Search for the cell housing the specified text and yield its [x, y] center coordinate. 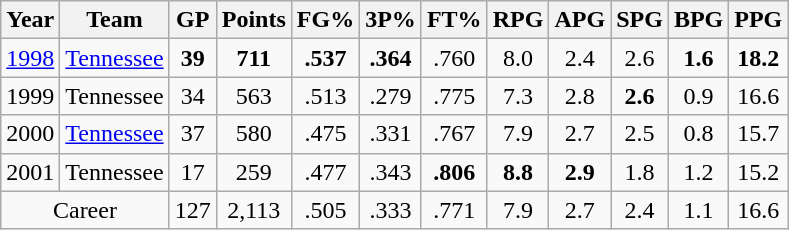
37 [192, 134]
.331 [391, 134]
8.0 [518, 58]
2001 [30, 172]
2,113 [254, 210]
15.2 [758, 172]
8.8 [518, 172]
FG% [325, 20]
PPG [758, 20]
.806 [454, 172]
39 [192, 58]
.477 [325, 172]
BPG [698, 20]
.279 [391, 96]
1.8 [640, 172]
Team [114, 20]
FT% [454, 20]
RPG [518, 20]
7.3 [518, 96]
.513 [325, 96]
34 [192, 96]
0.9 [698, 96]
0.8 [698, 134]
580 [254, 134]
.767 [454, 134]
Points [254, 20]
17 [192, 172]
711 [254, 58]
2.8 [580, 96]
.475 [325, 134]
18.2 [758, 58]
1.6 [698, 58]
.775 [454, 96]
1.2 [698, 172]
Year [30, 20]
.343 [391, 172]
127 [192, 210]
GP [192, 20]
.771 [454, 210]
.333 [391, 210]
APG [580, 20]
.505 [325, 210]
2000 [30, 134]
2.9 [580, 172]
1999 [30, 96]
.760 [454, 58]
Career [85, 210]
.537 [325, 58]
1998 [30, 58]
3P% [391, 20]
2.5 [640, 134]
SPG [640, 20]
259 [254, 172]
1.1 [698, 210]
563 [254, 96]
15.7 [758, 134]
.364 [391, 58]
